Pinpoint the cell where the given text exists, returning its [x, y] midpoint coordinate. 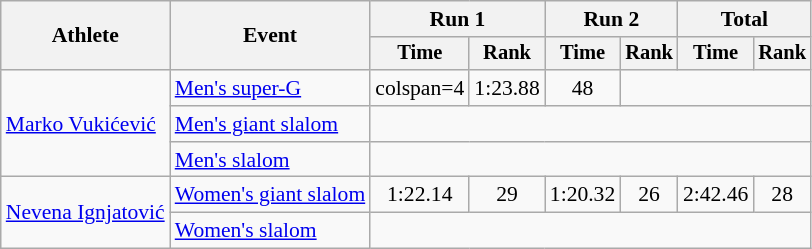
Run 2 [612, 19]
1:22.14 [420, 195]
29 [506, 195]
1:23.88 [506, 88]
28 [782, 195]
Total [744, 19]
26 [649, 195]
Men's slalom [270, 160]
Event [270, 36]
Marko Vukićević [86, 124]
Women's slalom [270, 231]
2:42.46 [716, 195]
Men's super-G [270, 88]
Athlete [86, 36]
Nevena Ignjatović [86, 212]
48 [582, 88]
Run 1 [458, 19]
1:20.32 [582, 195]
Men's giant slalom [270, 124]
colspan=4 [420, 88]
Women's giant slalom [270, 195]
